Determine the [x, y] coordinate at the center of the cell enclosing the given text.  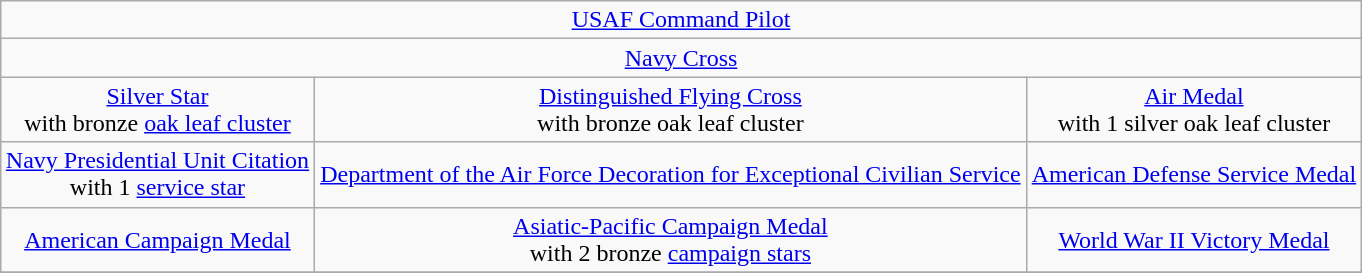
USAF Command Pilot [680, 20]
Navy Cross [680, 58]
Silver Starwith bronze oak leaf cluster [157, 110]
Department of the Air Force Decoration for Exceptional Civilian Service [670, 174]
Navy Presidential Unit Citationwith 1 service star [157, 174]
Distinguished Flying Crosswith bronze oak leaf cluster [670, 110]
Asiatic-Pacific Campaign Medalwith 2 bronze campaign stars [670, 240]
World War II Victory Medal [1194, 240]
Air Medalwith 1 silver oak leaf cluster [1194, 110]
American Campaign Medal [157, 240]
American Defense Service Medal [1194, 174]
